Determine the (X, Y) coordinate at the center of the cell enclosing the given text.  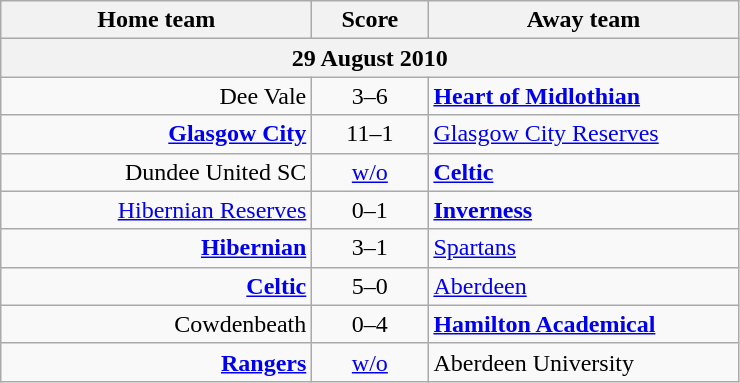
Home team (156, 20)
Dee Vale (156, 96)
Glasgow City Reserves (584, 134)
Rangers (156, 362)
Hamilton Academical (584, 324)
Spartans (584, 248)
Score (370, 20)
Glasgow City (156, 134)
Hibernian (156, 248)
0–4 (370, 324)
0–1 (370, 210)
Inverness (584, 210)
Dundee United SC (156, 172)
Heart of Midlothian (584, 96)
Away team (584, 20)
11–1 (370, 134)
Aberdeen University (584, 362)
5–0 (370, 286)
Cowdenbeath (156, 324)
Aberdeen (584, 286)
Hibernian Reserves (156, 210)
3–1 (370, 248)
3–6 (370, 96)
29 August 2010 (370, 58)
